Identify which cell holds the provided text, then report its (x, y) central coordinate. 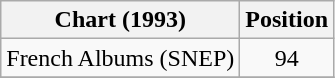
Position (287, 20)
Chart (1993) (120, 20)
94 (287, 58)
French Albums (SNEP) (120, 58)
